Search for the cell housing the specified text and yield its [x, y] center coordinate. 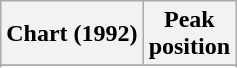
Chart (1992) [72, 34]
Peakposition [189, 34]
